For the text-containing cell, return its midpoint in [x, y] coordinate format. 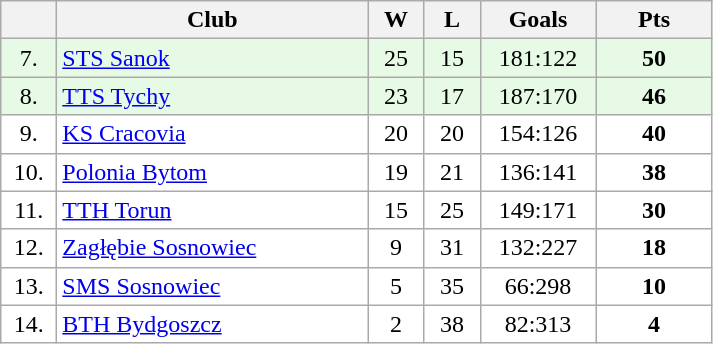
Zagłębie Sosnowiec [212, 248]
STS Sanok [212, 58]
46 [654, 96]
132:227 [538, 248]
9. [29, 134]
50 [654, 58]
13. [29, 286]
10. [29, 172]
5 [396, 286]
40 [654, 134]
Pts [654, 20]
BTH Bydgoszcz [212, 324]
30 [654, 210]
12. [29, 248]
9 [396, 248]
2 [396, 324]
10 [654, 286]
187:170 [538, 96]
21 [452, 172]
Club [212, 20]
181:122 [538, 58]
SMS Sosnowiec [212, 286]
TTH Torun [212, 210]
KS Cracovia [212, 134]
8. [29, 96]
82:313 [538, 324]
31 [452, 248]
136:141 [538, 172]
TTS Tychy [212, 96]
149:171 [538, 210]
7. [29, 58]
18 [654, 248]
Goals [538, 20]
Polonia Bytom [212, 172]
11. [29, 210]
23 [396, 96]
35 [452, 286]
154:126 [538, 134]
66:298 [538, 286]
14. [29, 324]
W [396, 20]
L [452, 20]
19 [396, 172]
4 [654, 324]
17 [452, 96]
